Scan for the cell matching the given text and deliver its [x, y] coordinate at center. 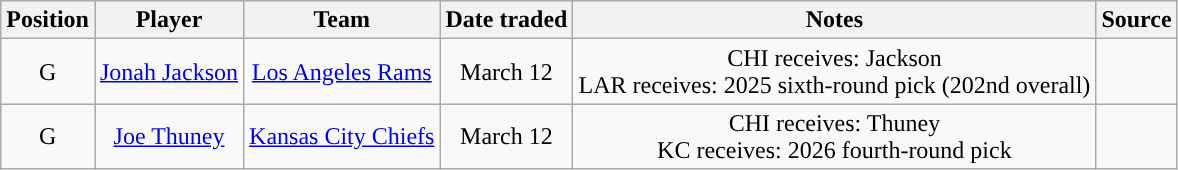
CHI receives: ThuneyKC receives: 2026 fourth-round pick [834, 136]
Position [48, 20]
Kansas City Chiefs [342, 136]
CHI receives: JacksonLAR receives: 2025 sixth-round pick (202nd overall) [834, 72]
Los Angeles Rams [342, 72]
Jonah Jackson [168, 72]
Date traded [506, 20]
Team [342, 20]
Joe Thuney [168, 136]
Player [168, 20]
Notes [834, 20]
Source [1136, 20]
